Locate the cell with the specified text and output its [X, Y] center coordinate. 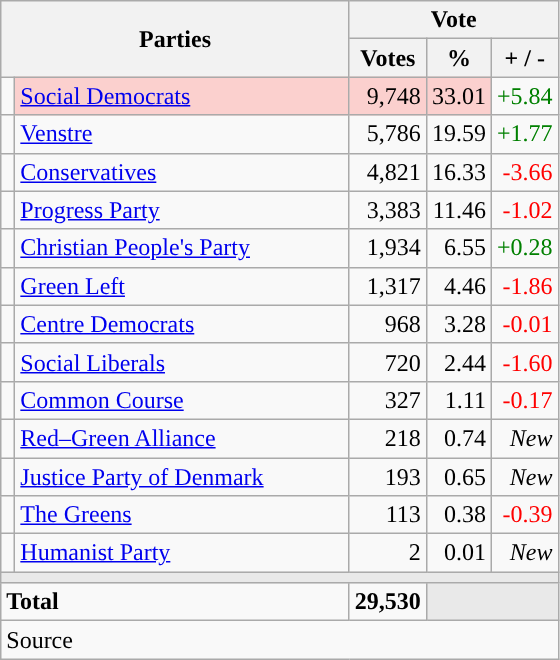
11.46 [458, 210]
6.55 [458, 248]
% [458, 58]
Red–Green Alliance [182, 438]
Christian People's Party [182, 248]
The Greens [182, 515]
1,934 [388, 248]
2.44 [458, 362]
Green Left [182, 286]
968 [388, 324]
-3.66 [524, 172]
Justice Party of Denmark [182, 477]
0.01 [458, 553]
3.28 [458, 324]
2 [388, 553]
4,821 [388, 172]
-0.17 [524, 400]
218 [388, 438]
29,530 [388, 602]
Conservatives [182, 172]
Votes [388, 58]
0.38 [458, 515]
Centre Democrats [182, 324]
Progress Party [182, 210]
3,383 [388, 210]
-0.01 [524, 324]
Common Course [182, 400]
Humanist Party [182, 553]
+ / - [524, 58]
1,317 [388, 286]
Total [176, 602]
113 [388, 515]
193 [388, 477]
9,748 [388, 96]
-0.39 [524, 515]
5,786 [388, 134]
Vote [454, 20]
Social Democrats [182, 96]
+5.84 [524, 96]
19.59 [458, 134]
Source [280, 640]
-1.60 [524, 362]
-1.86 [524, 286]
+0.28 [524, 248]
327 [388, 400]
33.01 [458, 96]
0.65 [458, 477]
0.74 [458, 438]
Parties [176, 39]
Venstre [182, 134]
Social Liberals [182, 362]
720 [388, 362]
1.11 [458, 400]
-1.02 [524, 210]
+1.77 [524, 134]
16.33 [458, 172]
4.46 [458, 286]
